Detect which cell encompasses the target text, then output its (x, y) center coordinate. 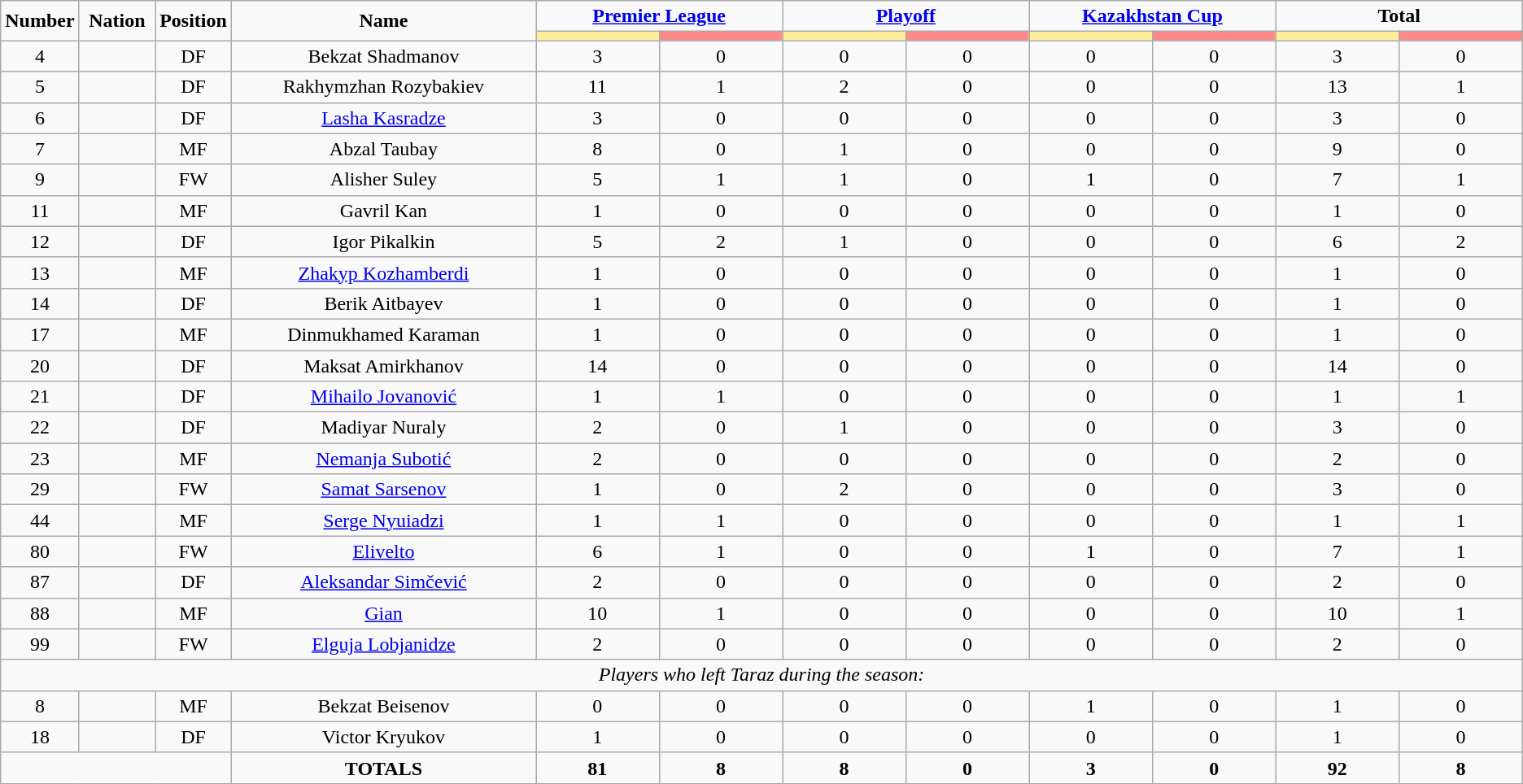
Maksat Amirkhanov (383, 365)
Position (194, 21)
Lasha Kasradze (383, 118)
Name (383, 21)
80 (40, 551)
Players who left Taraz during the season: (761, 675)
Serge Nyuiadzi (383, 520)
Nation (117, 21)
21 (40, 397)
Nemanja Subotić (383, 459)
Dinmukhamed Karaman (383, 334)
Bekzat Beisenov (383, 706)
Bekzat Shadmanov (383, 56)
Elguja Lobjanidze (383, 644)
87 (40, 582)
Igor Pikalkin (383, 242)
12 (40, 242)
Total (1399, 16)
Mihailo Jovanović (383, 397)
22 (40, 428)
29 (40, 490)
23 (40, 459)
Elivelto (383, 551)
Gavril Kan (383, 211)
Kazakhstan Cup (1152, 16)
17 (40, 334)
92 (1338, 768)
Alisher Suley (383, 180)
20 (40, 365)
Victor Kryukov (383, 737)
Rakhymzhan Rozybakiev (383, 87)
Aleksandar Simčević (383, 582)
18 (40, 737)
Samat Sarsenov (383, 490)
Playoff (906, 16)
44 (40, 520)
Premier League (659, 16)
88 (40, 613)
Gian (383, 613)
Madiyar Nuraly (383, 428)
Berik Aitbayev (383, 303)
Zhakyp Kozhamberdi (383, 272)
99 (40, 644)
4 (40, 56)
TOTALS (383, 768)
Number (40, 21)
81 (597, 768)
Abzal Taubay (383, 149)
